Detect which cell encompasses the target text, then output its (x, y) center coordinate. 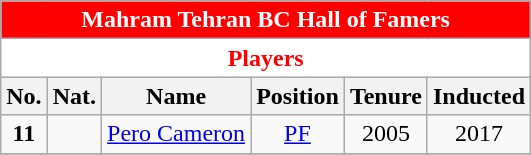
Mahram Tehran BC Hall of Famers (266, 20)
2005 (386, 134)
Players (266, 58)
Inducted (478, 96)
PF (298, 134)
Tenure (386, 96)
2017 (478, 134)
Name (176, 96)
11 (24, 134)
Position (298, 96)
Nat. (74, 96)
No. (24, 96)
Pero Cameron (176, 134)
